For the text-containing cell, return its midpoint in [x, y] coordinate format. 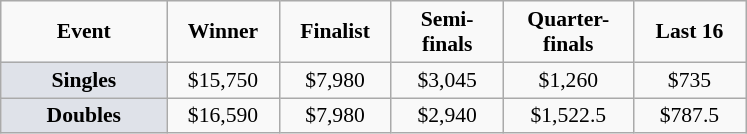
$787.5 [689, 116]
$15,750 [223, 80]
$1,522.5 [568, 116]
Semi-finals [447, 32]
$2,940 [447, 116]
Event [84, 32]
$3,045 [447, 80]
Last 16 [689, 32]
Winner [223, 32]
Quarter-finals [568, 32]
$16,590 [223, 116]
Finalist [335, 32]
$1,260 [568, 80]
Singles [84, 80]
$735 [689, 80]
Doubles [84, 116]
